Find where the given text appears and provide that cell's center as (X, Y) coordinate. 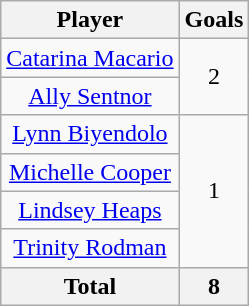
2 (214, 77)
8 (214, 286)
Total (90, 286)
Lindsey Heaps (90, 210)
Ally Sentnor (90, 96)
Lynn Biyendolo (90, 134)
Michelle Cooper (90, 172)
Catarina Macario (90, 58)
Goals (214, 20)
1 (214, 191)
Trinity Rodman (90, 248)
Player (90, 20)
